Detect which cell encompasses the target text, then output its (x, y) center coordinate. 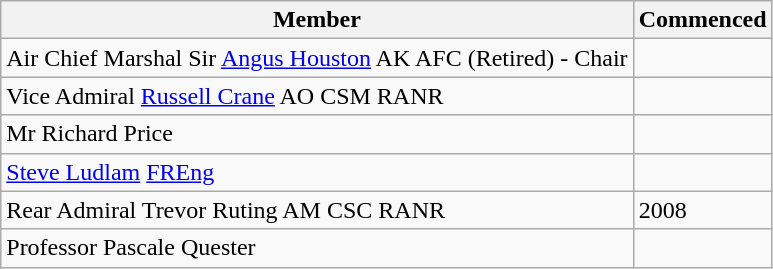
Commenced (702, 20)
Mr Richard Price (317, 134)
Professor Pascale Quester (317, 248)
Steve Ludlam FREng (317, 172)
Member (317, 20)
Air Chief Marshal Sir Angus Houston AK AFC (Retired) - Chair (317, 58)
Vice Admiral Russell Crane AO CSM RANR (317, 96)
2008 (702, 210)
Rear Admiral Trevor Ruting AM CSC RANR (317, 210)
